Return [X, Y] of the center of cell containing provided text 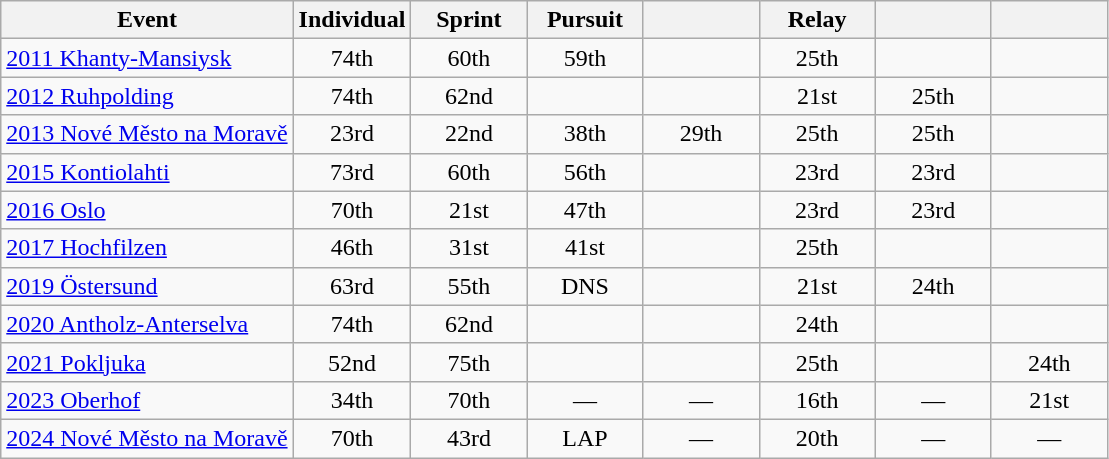
56th [585, 172]
38th [585, 134]
31st [469, 248]
Individual [352, 20]
73rd [352, 172]
55th [469, 286]
46th [352, 248]
22nd [469, 134]
43rd [469, 438]
2017 Hochfilzen [147, 248]
20th [817, 438]
29th [701, 134]
DNS [585, 286]
Pursuit [585, 20]
2015 Kontiolahti [147, 172]
2019 Östersund [147, 286]
34th [352, 400]
2016 Oslo [147, 210]
Event [147, 20]
63rd [352, 286]
2013 Nové Město na Moravě [147, 134]
59th [585, 58]
41st [585, 248]
47th [585, 210]
2024 Nové Město na Moravě [147, 438]
Relay [817, 20]
2021 Pokljuka [147, 362]
2023 Oberhof [147, 400]
16th [817, 400]
LAP [585, 438]
2020 Antholz-Anterselva [147, 324]
2012 Ruhpolding [147, 96]
52nd [352, 362]
75th [469, 362]
Sprint [469, 20]
2011 Khanty-Mansiysk [147, 58]
